Pinpoint the cell where the given text exists, returning its (x, y) midpoint coordinate. 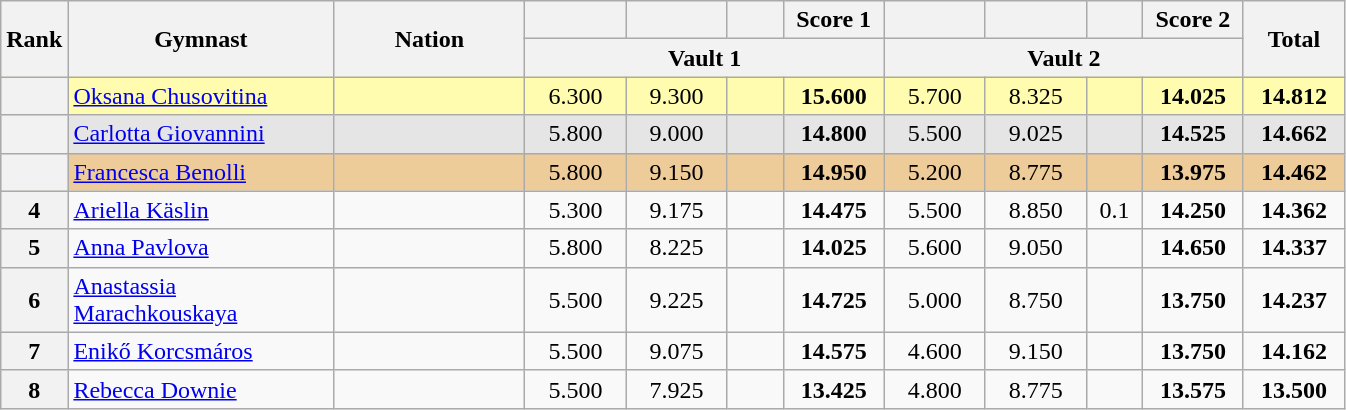
8.750 (1036, 300)
14.812 (1294, 96)
14.650 (1192, 248)
Anastassia Marachkouskaya (201, 300)
6 (34, 300)
8.850 (1036, 210)
7 (34, 351)
5.300 (576, 210)
14.950 (834, 172)
7.925 (676, 389)
13.975 (1192, 172)
5 (34, 248)
Carlotta Giovannini (201, 134)
14.662 (1294, 134)
8 (34, 389)
8.325 (1036, 96)
9.075 (676, 351)
14.800 (834, 134)
Ariella Käslin (201, 210)
9.000 (676, 134)
9.050 (1036, 248)
Nation (430, 39)
14.337 (1294, 248)
14.525 (1192, 134)
14.162 (1294, 351)
4 (34, 210)
5.600 (934, 248)
Score 1 (834, 20)
13.500 (1294, 389)
Score 2 (1192, 20)
Francesca Benolli (201, 172)
Anna Pavlova (201, 248)
14.362 (1294, 210)
Rank (34, 39)
5.200 (934, 172)
9.175 (676, 210)
9.300 (676, 96)
Vault 1 (704, 58)
Gymnast (201, 39)
Vault 2 (1064, 58)
Rebecca Downie (201, 389)
5.000 (934, 300)
14.237 (1294, 300)
4.800 (934, 389)
6.300 (576, 96)
8.225 (676, 248)
13.575 (1192, 389)
14.462 (1294, 172)
14.250 (1192, 210)
13.425 (834, 389)
0.1 (1114, 210)
4.600 (934, 351)
14.725 (834, 300)
5.700 (934, 96)
14.575 (834, 351)
Enikő Korcsmáros (201, 351)
Oksana Chusovitina (201, 96)
14.475 (834, 210)
Total (1294, 39)
9.025 (1036, 134)
9.225 (676, 300)
15.600 (834, 96)
